Return (x, y) of the center of cell containing provided text 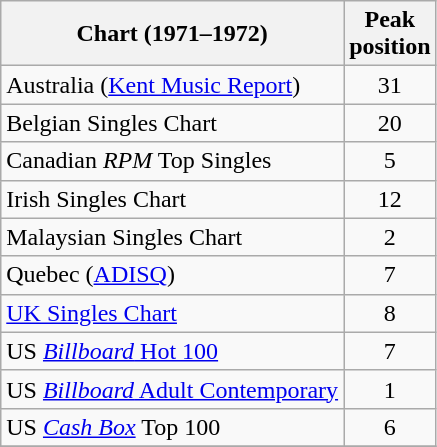
Canadian RPM Top Singles (172, 161)
Peakposition (390, 34)
Irish Singles Chart (172, 199)
6 (390, 427)
UK Singles Chart (172, 313)
US Billboard Hot 100 (172, 351)
Belgian Singles Chart (172, 123)
12 (390, 199)
Quebec (ADISQ) (172, 275)
US Billboard Adult Contemporary (172, 389)
5 (390, 161)
8 (390, 313)
Chart (1971–1972) (172, 34)
Australia (Kent Music Report) (172, 85)
US Cash Box Top 100 (172, 427)
20 (390, 123)
Malaysian Singles Chart (172, 237)
1 (390, 389)
31 (390, 85)
2 (390, 237)
